Identify which cell holds the provided text, then report its [x, y] central coordinate. 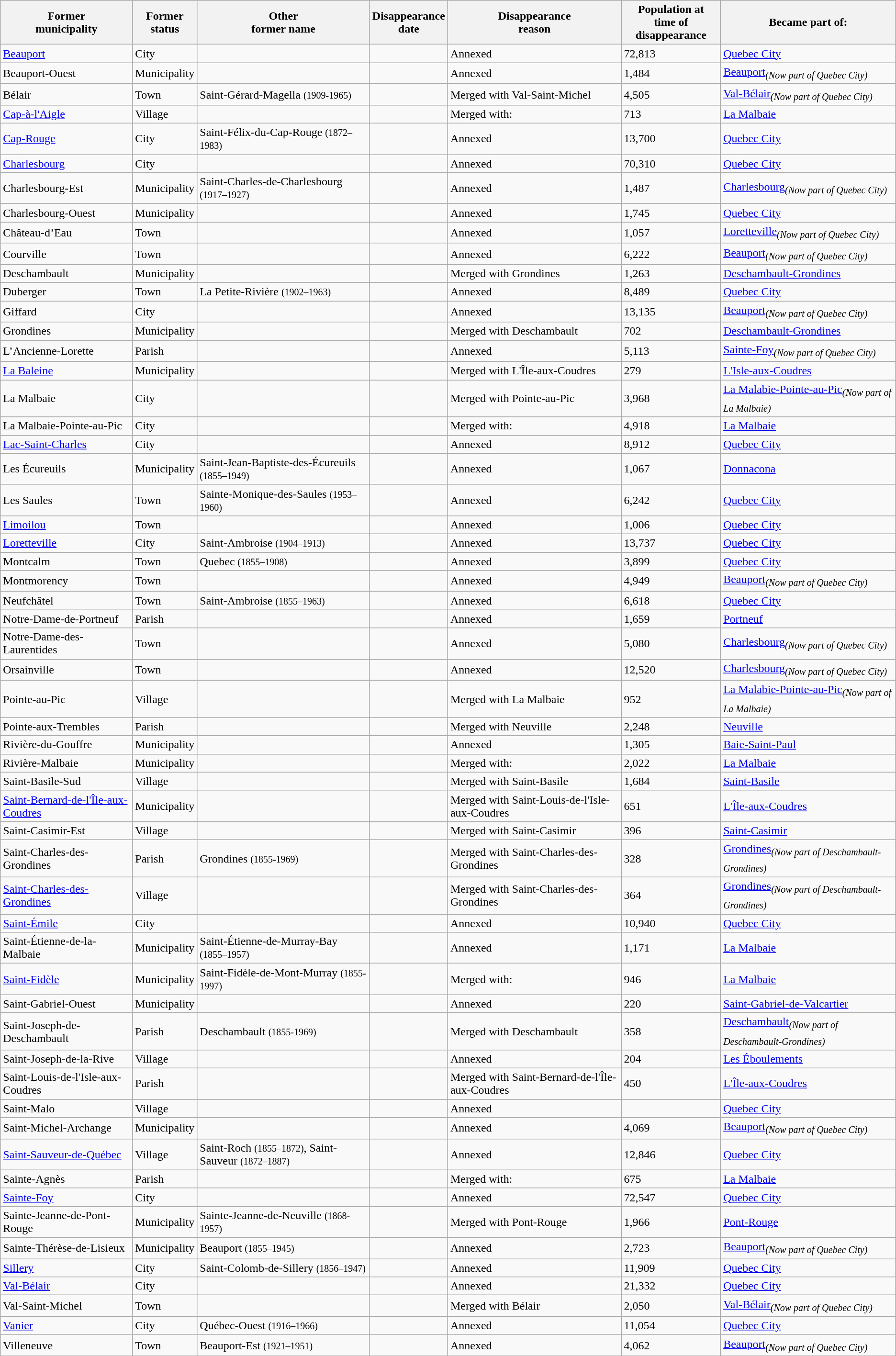
Formermunicipality [67, 22]
Otherformer name [283, 22]
Saint-Joseph-de-Deschambault [67, 1031]
Baie-Saint-Paul [808, 745]
Sainte-Jeanne-de-Pont-Rouge [67, 1222]
1,484 [671, 73]
Merged with Saint-Louis-de-l'Isle-aux-Coudres [534, 806]
4,949 [671, 581]
713 [671, 114]
1,006 [671, 525]
Rivière-Malbaie [67, 763]
Orsainville [67, 670]
3,899 [671, 561]
13,700 [671, 139]
4,918 [671, 426]
Loretteville [67, 543]
1,659 [671, 619]
Deschambault(Now part of Deschambault-Grondines) [808, 1031]
Charlesbourg-Est [67, 189]
Sainte-Agnès [67, 1179]
Saint-Casimir-Est [67, 830]
Saint-Louis-de-l'Isle-aux-Coudres [67, 1084]
L'Isle-aux-Coudres [808, 370]
Formerstatus [165, 22]
651 [671, 806]
Merged with Pointe-au-Pic [534, 399]
Rivière-du-Gouffre [67, 745]
Grondines (1855-1969) [283, 858]
4,062 [671, 1345]
Portneuf [808, 619]
12,520 [671, 670]
Montmorency [67, 581]
72,813 [671, 54]
Val-Bélair [67, 1286]
Notre-Dame-des-Laurentides [67, 643]
1,487 [671, 189]
13,737 [671, 543]
Villeneuve [67, 1345]
Neufchâtel [67, 601]
Quebec (1855–1908) [283, 561]
952 [671, 699]
70,310 [671, 164]
Disappearancereason [534, 22]
Saint-Bernard-de-l'Île-aux-Coudres [67, 806]
1,057 [671, 233]
Saint-Basile-Sud [67, 781]
Vanier [67, 1325]
Saint-Joseph-de-la-Rive [67, 1059]
Val-Saint-Michel [67, 1306]
Deschambault (1855-1969) [283, 1031]
Neuville [808, 727]
1,171 [671, 948]
6,618 [671, 601]
Pointe-aux-Trembles [67, 727]
Merged with La Malbaie [534, 699]
Les Éboulements [808, 1059]
Merged with L'Île-aux-Coudres [534, 370]
2,022 [671, 763]
358 [671, 1031]
Sainte-Foy(Now part of Quebec City) [808, 351]
Beauport [67, 54]
Beauport-Ouest [67, 73]
946 [671, 979]
Lac-Saint-Charles [67, 444]
Merged with Saint-Casimir [534, 830]
Population attime of disappearance [671, 22]
Saint-Gabriel-de-Valcartier [808, 1004]
Saint-Ambroise (1855–1963) [283, 601]
L’Ancienne-Lorette [67, 351]
1,684 [671, 781]
13,135 [671, 312]
La Malbaie-Pointe-au-Pic [67, 426]
Saint-Michel-Archange [67, 1128]
1,966 [671, 1222]
10,940 [671, 923]
Sainte-Jeanne-de-Neuville (1868-1957) [283, 1222]
220 [671, 1004]
Sillery [67, 1268]
279 [671, 370]
Château-d’Eau [67, 233]
21,332 [671, 1286]
2,723 [671, 1248]
Pointe-au-Pic [67, 699]
Les Saules [67, 500]
Beauport-Est (1921–1951) [283, 1345]
Saint-Félix-du-Cap-Rouge (1872–1983) [283, 139]
Saint-Gérard-Magella (1909-1965) [283, 94]
Saint-Jean-Baptiste-des-Écureuils (1855–1949) [283, 469]
1,067 [671, 469]
675 [671, 1179]
Became part of: [808, 22]
Merged with Neuville [534, 727]
Grondines [67, 331]
3,968 [671, 399]
Limoilou [67, 525]
364 [671, 896]
Merged with Val-Saint-Michel [534, 94]
Sainte-Foy [67, 1197]
Merged with Pont-Rouge [534, 1222]
Beauport (1855–1945) [283, 1248]
6,242 [671, 500]
Deschambault [67, 274]
Sainte-Thérèse-de-Lisieux [67, 1248]
Loretteville(Now part of Quebec City) [808, 233]
Saint-Émile [67, 923]
Donnacona [808, 469]
Disappearancedate [409, 22]
12,846 [671, 1154]
Québec-Ouest (1916–1966) [283, 1325]
Montcalm [67, 561]
La Baleine [67, 370]
Giffard [67, 312]
Saint-Colomb-de-Sillery (1856–1947) [283, 1268]
Courville [67, 254]
2,050 [671, 1306]
328 [671, 858]
Pont-Rouge [808, 1222]
702 [671, 331]
La Petite-Rivière (1902–1963) [283, 292]
8,912 [671, 444]
Les Écureuils [67, 469]
Saint-Gabriel-Ouest [67, 1004]
4,069 [671, 1128]
5,080 [671, 643]
8,489 [671, 292]
Duberger [67, 292]
Saint-Malo [67, 1109]
Saint-Sauveur-de-Québec [67, 1154]
Merged with Bélair [534, 1306]
Saint-Ambroise (1904–1913) [283, 543]
Saint-Fidèle [67, 979]
Merged with Grondines [534, 274]
Charlesbourg-Ouest [67, 213]
Saint-Basile [808, 781]
Cap-Rouge [67, 139]
Merged with Saint-Bernard-de-l'Île-aux-Coudres [534, 1084]
Cap-à-l'Aigle [67, 114]
1,305 [671, 745]
204 [671, 1059]
1,745 [671, 213]
396 [671, 830]
Saint-Casimir [808, 830]
450 [671, 1084]
Charlesbourg [67, 164]
6,222 [671, 254]
11,909 [671, 1268]
Saint-Étienne-de-la-Malbaie [67, 948]
Bélair [67, 94]
5,113 [671, 351]
Notre-Dame-de-Portneuf [67, 619]
Saint-Étienne-de-Murray-Bay (1855–1957) [283, 948]
Saint-Roch (1855–1872), Saint-Sauveur (1872–1887) [283, 1154]
11,054 [671, 1325]
Saint-Charles-de-Charlesbourg (1917–1927) [283, 189]
Merged with Saint-Basile [534, 781]
Sainte-Monique-des-Saules (1953–1960) [283, 500]
2,248 [671, 727]
Saint-Fidèle-de-Mont-Murray (1855-1997) [283, 979]
4,505 [671, 94]
1,263 [671, 274]
72,547 [671, 1197]
